For the text-containing cell, return its midpoint in (X, Y) coordinate format. 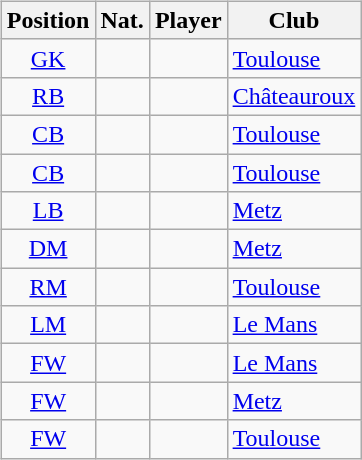
GK (48, 58)
RB (48, 96)
LB (48, 211)
Châteauroux (294, 96)
RM (48, 287)
DM (48, 249)
Player (188, 20)
Nat. (122, 20)
Club (294, 20)
LM (48, 325)
Position (48, 20)
